Locate the cell with the specified text and output its (X, Y) center coordinate. 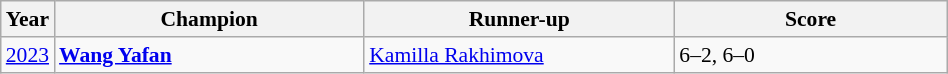
Wang Yafan (209, 55)
2023 (28, 55)
Kamilla Rakhimova (519, 55)
Runner-up (519, 19)
Year (28, 19)
Champion (209, 19)
Score (810, 19)
6–2, 6–0 (810, 55)
